For the text-containing cell, return its midpoint in [x, y] coordinate format. 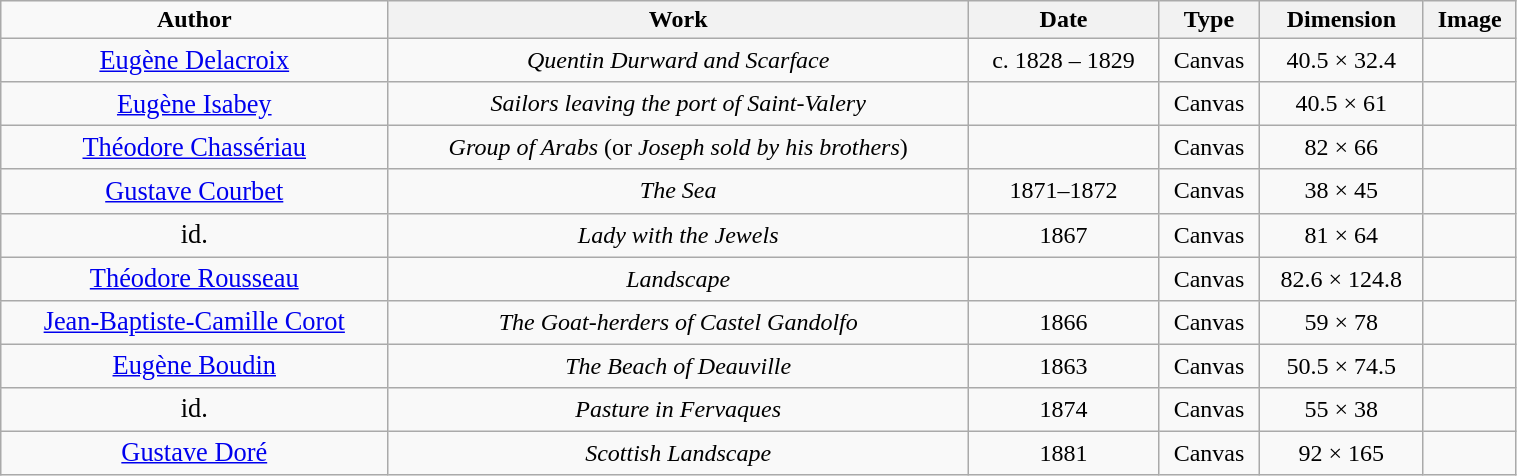
38 × 45 [1341, 191]
40.5 × 61 [1341, 104]
Eugène Boudin [194, 366]
1881 [1064, 453]
Jean-Baptiste-Camille Corot [194, 322]
1874 [1064, 409]
c. 1828 – 1829 [1064, 61]
Author [194, 20]
82.6 × 124.8 [1341, 279]
Lady with the Jewels [678, 235]
92 × 165 [1341, 453]
50.5 × 74.5 [1341, 366]
Eugène Isabey [194, 104]
Landscape [678, 279]
1866 [1064, 322]
Scottish Landscape [678, 453]
Pasture in Fervaques [678, 409]
Quentin Durward and Scarface [678, 61]
59 × 78 [1341, 322]
The Sea [678, 191]
Eugène Delacroix [194, 61]
Sailors leaving the port of Saint-Valery [678, 104]
1867 [1064, 235]
Gustave Doré [194, 453]
Dimension [1341, 20]
Image [1470, 20]
The Beach of Deauville [678, 366]
Work [678, 20]
55 × 38 [1341, 409]
Théodore Chassériau [194, 148]
Group of Arabs (or Joseph sold by his brothers) [678, 148]
Date [1064, 20]
The Goat-herders of Castel Gandolfo [678, 322]
Type [1208, 20]
1871–1872 [1064, 191]
81 × 64 [1341, 235]
1863 [1064, 366]
Théodore Rousseau [194, 279]
40.5 × 32.4 [1341, 61]
82 × 66 [1341, 148]
Gustave Courbet [194, 191]
